For the text-containing cell, return its midpoint in (X, Y) coordinate format. 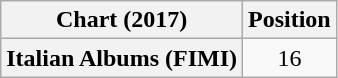
16 (290, 58)
Chart (2017) (122, 20)
Position (290, 20)
Italian Albums (FIMI) (122, 58)
